Pinpoint the cell where the given text exists, returning its (X, Y) midpoint coordinate. 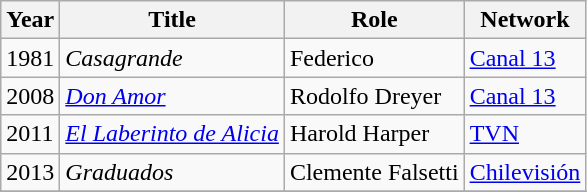
Title (172, 20)
TVN (525, 134)
Clemente Falsetti (374, 172)
2013 (30, 172)
Rodolfo Dreyer (374, 96)
Harold Harper (374, 134)
Casagrande (172, 58)
Role (374, 20)
2008 (30, 96)
1981 (30, 58)
Chilevisión (525, 172)
El Laberinto de Alicia (172, 134)
Year (30, 20)
Federico (374, 58)
Network (525, 20)
Graduados (172, 172)
Don Amor (172, 96)
2011 (30, 134)
